Capture the cell that displays the provided text and extract its [X, Y] central coordinate. 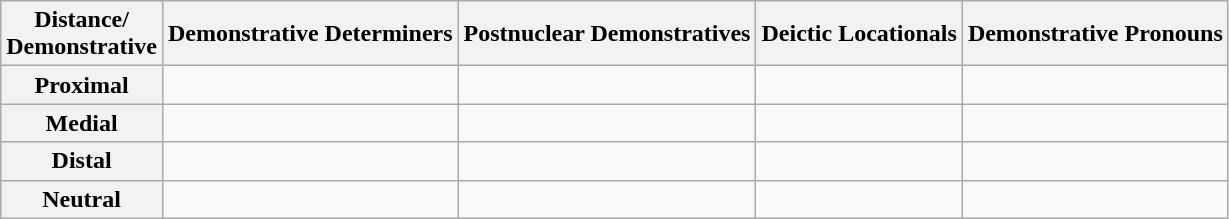
Distal [82, 161]
Postnuclear Demonstratives [607, 34]
Demonstrative Determiners [310, 34]
Distance/Demonstrative [82, 34]
Medial [82, 123]
Neutral [82, 199]
Proximal [82, 85]
Demonstrative Pronouns [1095, 34]
Deictic Locationals [859, 34]
